Scan for the cell matching the given text and deliver its (x, y) coordinate at center. 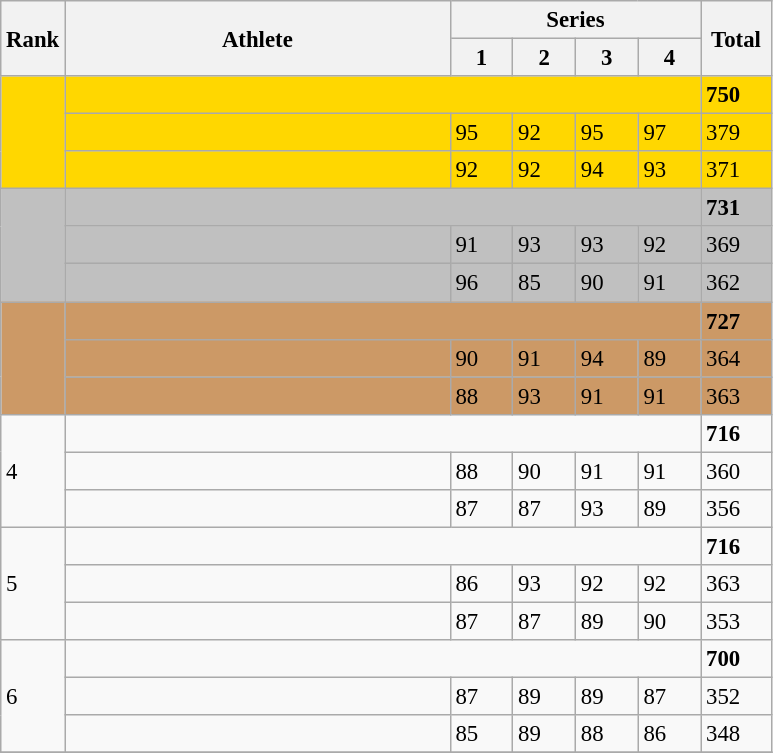
352 (736, 697)
3 (606, 58)
727 (736, 321)
6 (33, 696)
353 (736, 621)
Total (736, 38)
96 (482, 283)
1 (482, 58)
364 (736, 358)
379 (736, 133)
5 (33, 584)
348 (736, 734)
750 (736, 95)
Rank (33, 38)
731 (736, 208)
371 (736, 170)
362 (736, 283)
Athlete (258, 38)
360 (736, 471)
369 (736, 245)
97 (670, 133)
356 (736, 509)
2 (544, 58)
700 (736, 659)
Series (576, 20)
